Detect which cell encompasses the target text, then output its [x, y] center coordinate. 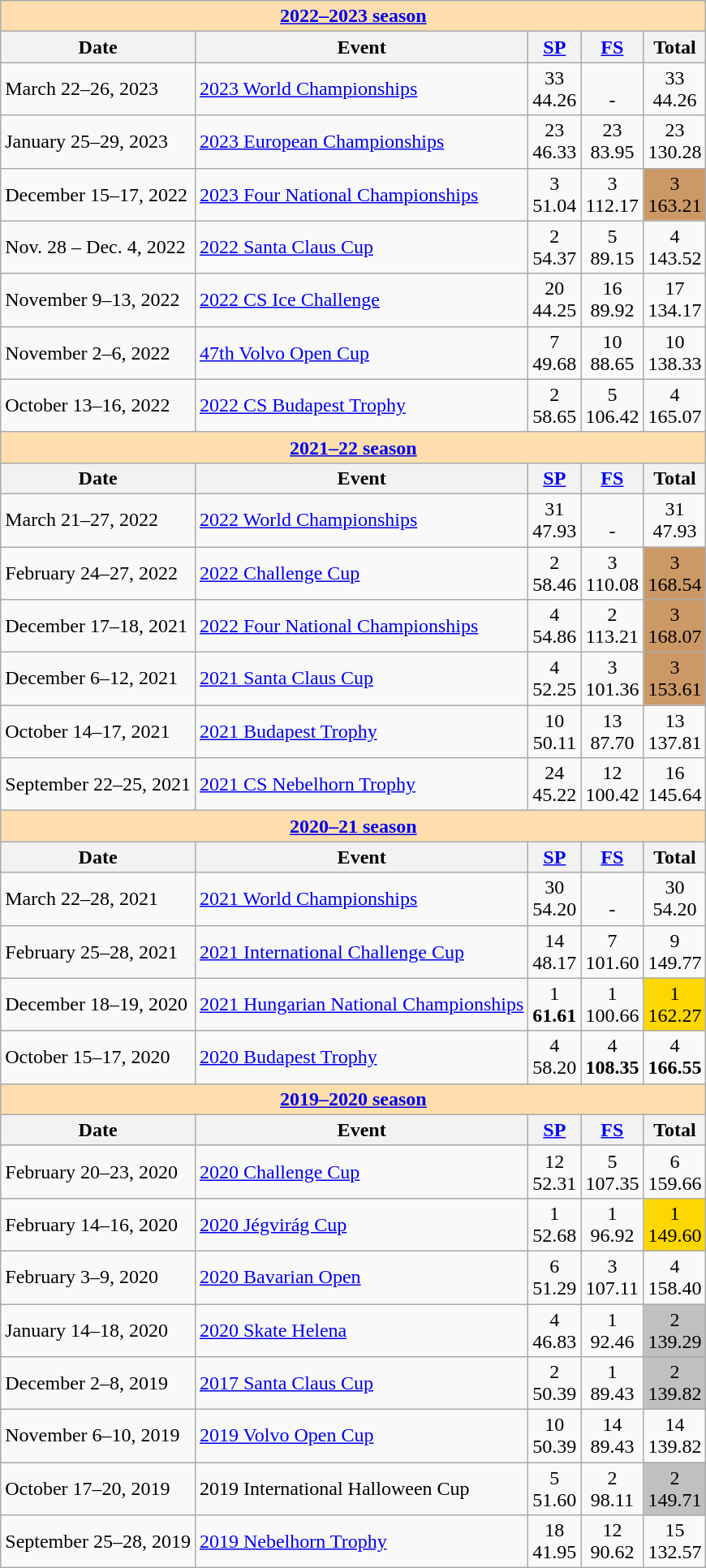
16 145.64 [675, 784]
February 24–27, 2022 [98, 573]
2022 CS Ice Challenge [361, 300]
6 51.29 [555, 1277]
10 138.33 [675, 352]
2021 World Championships [361, 899]
2022 Challenge Cup [361, 573]
1 162.27 [675, 1005]
2022 Santa Claus Cup [361, 247]
2023 Four National Championships [361, 195]
2019 Nebelhorn Trophy [361, 1542]
2019 Volvo Open Cup [361, 1437]
4 46.83 [555, 1329]
2019 International Halloween Cup [361, 1488]
2021 International Challenge Cup [361, 951]
December 18–19, 2020 [98, 1005]
12 52.31 [555, 1172]
January 25–29, 2023 [98, 141]
October 13–16, 2022 [98, 406]
4 143.52 [675, 247]
3 168.07 [675, 627]
13 137.81 [675, 732]
14 48.17 [555, 951]
3 107.11 [612, 1277]
47th Volvo Open Cup [361, 352]
14 139.82 [675, 1437]
20 44.25 [555, 300]
2020 Budapest Trophy [361, 1057]
2 139.29 [675, 1329]
23 83.95 [612, 141]
2 54.37 [555, 247]
September 22–25, 2021 [98, 784]
4 54.86 [555, 627]
2020 Skate Helena [361, 1329]
2 139.82 [675, 1383]
15 132.57 [675, 1542]
2023 European Championships [361, 141]
2020 Jégvirág Cup [361, 1224]
December 17–18, 2021 [98, 627]
2021 Hungarian National Championships [361, 1005]
2021 Budapest Trophy [361, 732]
2 58.65 [555, 406]
2 113.21 [612, 627]
1 89.43 [612, 1383]
2 50.39 [555, 1383]
7 49.68 [555, 352]
2019–2020 season [354, 1099]
24 45.22 [555, 784]
February 14–16, 2020 [98, 1224]
November 2–6, 2022 [98, 352]
2017 Santa Claus Cup [361, 1383]
4 165.07 [675, 406]
2022–2023 season [354, 16]
Nov. 28 – Dec. 4, 2022 [98, 247]
17 134.17 [675, 300]
3 168.54 [675, 573]
2023 World Championships [361, 89]
5 107.35 [612, 1172]
2 98.11 [612, 1488]
2020 Challenge Cup [361, 1172]
2021 Santa Claus Cup [361, 678]
4 158.40 [675, 1277]
4 58.20 [555, 1057]
December 2–8, 2019 [98, 1383]
1 100.66 [612, 1005]
March 21–27, 2022 [98, 519]
March 22–26, 2023 [98, 89]
3 110.08 [612, 573]
September 25–28, 2019 [98, 1542]
1 92.46 [612, 1329]
10 88.65 [612, 352]
2 58.46 [555, 573]
1 96.92 [612, 1224]
2022 CS Budapest Trophy [361, 406]
4 108.35 [612, 1057]
October 17–20, 2019 [98, 1488]
October 15–17, 2020 [98, 1057]
2 149.71 [675, 1488]
10 50.11 [555, 732]
October 14–17, 2021 [98, 732]
2021–22 season [354, 447]
7 101.60 [612, 951]
3 163.21 [675, 195]
February 25–28, 2021 [98, 951]
12 100.42 [612, 784]
9 149.77 [675, 951]
12 90.62 [612, 1542]
4 52.25 [555, 678]
3 51.04 [555, 195]
10 50.39 [555, 1437]
February 20–23, 2020 [98, 1172]
13 87.70 [612, 732]
1 52.68 [555, 1224]
14 89.43 [612, 1437]
2020–21 season [354, 826]
2020 Bavarian Open [361, 1277]
5 89.15 [612, 247]
November 9–13, 2022 [98, 300]
1 61.61 [555, 1005]
16 89.92 [612, 300]
November 6–10, 2019 [98, 1437]
March 22–28, 2021 [98, 899]
December 15–17, 2022 [98, 195]
23 130.28 [675, 141]
5 51.60 [555, 1488]
3 101.36 [612, 678]
6 159.66 [675, 1172]
23 46.33 [555, 141]
February 3–9, 2020 [98, 1277]
2022 World Championships [361, 519]
1 149.60 [675, 1224]
2021 CS Nebelhorn Trophy [361, 784]
5 106.42 [612, 406]
3 153.61 [675, 678]
3 112.17 [612, 195]
2022 Four National Championships [361, 627]
December 6–12, 2021 [98, 678]
4 166.55 [675, 1057]
18 41.95 [555, 1542]
January 14–18, 2020 [98, 1329]
